Find where the given text appears and provide that cell's center as [X, Y] coordinate. 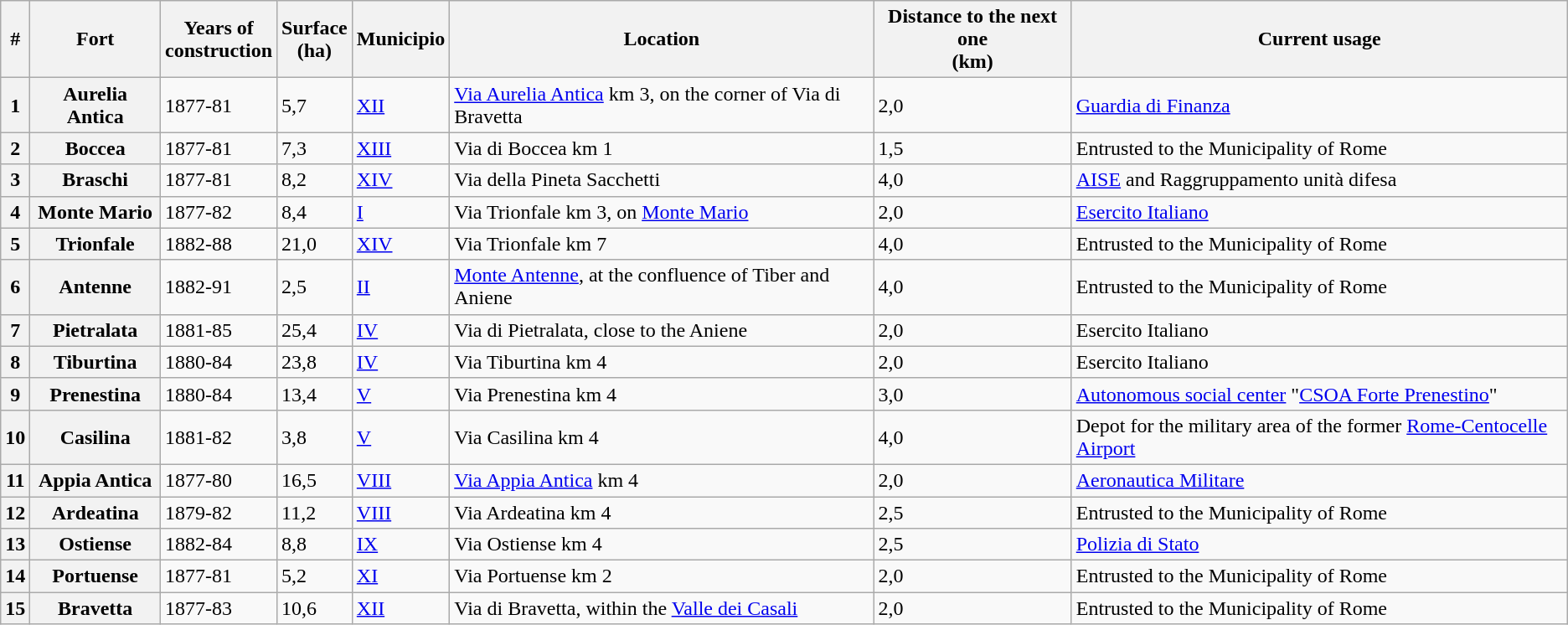
13,4 [315, 394]
Depot for the military area of the former Rome-Centocelle Airport [1319, 437]
Via Aurelia Antica km 3, on the corner of Via di Bravetta [662, 106]
1 [15, 106]
Ardeatina [95, 512]
Location [662, 39]
6 [15, 287]
Via Prenestina km 4 [662, 394]
7 [15, 330]
Fort [95, 39]
1,5 [972, 148]
11 [15, 480]
Municipio [400, 39]
Via di Pietralata, close to the Aniene [662, 330]
8 [15, 362]
5,7 [315, 106]
2 [15, 148]
Prenestina [95, 394]
21,0 [315, 244]
10,6 [315, 608]
8,8 [315, 545]
Monte Antenne, at the confluence of Tiber and Aniene [662, 287]
Casilina [95, 437]
Aurelia Antica [95, 106]
Pietralata [95, 330]
Tiburtina [95, 362]
10 [15, 437]
XI [400, 576]
Distance to the next one(km) [972, 39]
Boccea [95, 148]
13 [15, 545]
1877-83 [219, 608]
1881-82 [219, 437]
Via della Pineta Sacchetti [662, 180]
3 [15, 180]
AISE and Raggruppamento unità difesa [1319, 180]
1881-85 [219, 330]
Autonomous social center "CSOA Forte Prenestino" [1319, 394]
9 [15, 394]
Appia Antica [95, 480]
Trionfale [95, 244]
8,2 [315, 180]
1882-91 [219, 287]
1877-80 [219, 480]
Bravetta [95, 608]
I [400, 212]
11,2 [315, 512]
5,2 [315, 576]
Antenne [95, 287]
Years ofconstruction [219, 39]
14 [15, 576]
1882-84 [219, 545]
Ostiense [95, 545]
Via Appia Antica km 4 [662, 480]
Via di Boccea km 1 [662, 148]
7,3 [315, 148]
Surface(ha) [315, 39]
23,8 [315, 362]
8,4 [315, 212]
Polizia di Stato [1319, 545]
Via Tiburtina km 4 [662, 362]
IX [400, 545]
Current usage [1319, 39]
Guardia di Finanza [1319, 106]
Braschi [95, 180]
1877-82 [219, 212]
Via Casilina km 4 [662, 437]
XIII [400, 148]
Via Ardeatina km 4 [662, 512]
12 [15, 512]
II [400, 287]
25,4 [315, 330]
16,5 [315, 480]
1879-82 [219, 512]
# [15, 39]
15 [15, 608]
Via Trionfale km 3, on Monte Mario [662, 212]
Monte Mario [95, 212]
Via Portuense km 2 [662, 576]
Via Trionfale km 7 [662, 244]
3,8 [315, 437]
Via Ostiense km 4 [662, 545]
1882-88 [219, 244]
4 [15, 212]
Portuense [95, 576]
Aeronautica Militare [1319, 480]
3,0 [972, 394]
5 [15, 244]
Via di Bravetta, within the Valle dei Casali [662, 608]
